From the cell containing the given text, extract its center point as [x, y] coordinate. 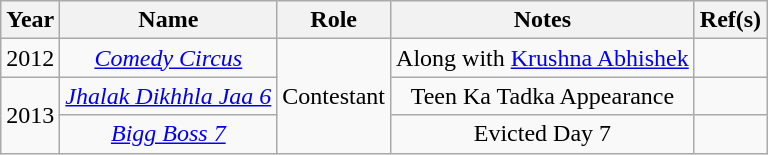
Along with Krushna Abhishek [543, 58]
Bigg Boss 7 [168, 134]
Comedy Circus [168, 58]
2013 [30, 115]
Contestant [334, 96]
2012 [30, 58]
Jhalak Dikhhla Jaa 6 [168, 96]
Role [334, 20]
Year [30, 20]
Ref(s) [730, 20]
Notes [543, 20]
Teen Ka Tadka Appearance [543, 96]
Name [168, 20]
Evicted Day 7 [543, 134]
